Return the (X, Y) coordinate for the center point of the cell that contains the specified text.  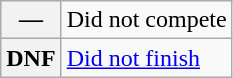
Did not compete (146, 20)
DNF (31, 58)
Did not finish (146, 58)
— (31, 20)
